Determine the [X, Y] coordinate at the center of the cell enclosing the given text.  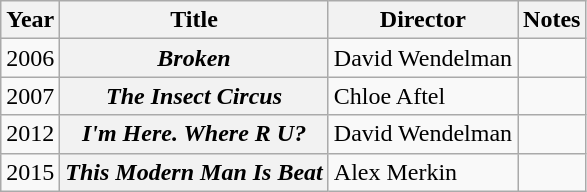
2006 [30, 58]
Director [422, 20]
Year [30, 20]
The Insect Circus [194, 96]
Notes [552, 20]
Title [194, 20]
2007 [30, 96]
Chloe Aftel [422, 96]
2015 [30, 172]
Broken [194, 58]
2012 [30, 134]
I'm Here. Where R U? [194, 134]
Alex Merkin [422, 172]
This Modern Man Is Beat [194, 172]
